Locate the cell with the specified text and output its (X, Y) center coordinate. 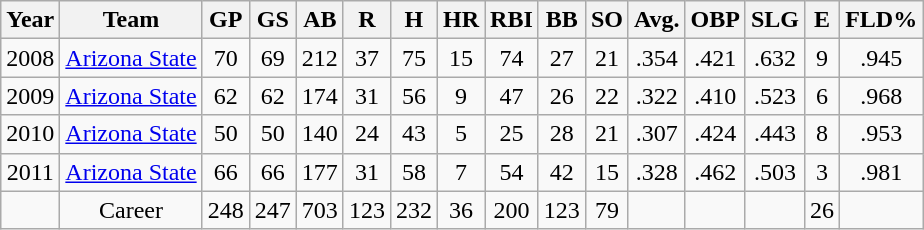
Career (131, 210)
248 (226, 210)
247 (272, 210)
.424 (715, 134)
Team (131, 20)
43 (414, 134)
7 (460, 172)
2010 (30, 134)
56 (414, 96)
5 (460, 134)
.632 (774, 58)
GS (272, 20)
28 (562, 134)
.945 (882, 58)
174 (320, 96)
3 (822, 172)
140 (320, 134)
.968 (882, 96)
177 (320, 172)
27 (562, 58)
232 (414, 210)
RBI (512, 20)
47 (512, 96)
54 (512, 172)
74 (512, 58)
.443 (774, 134)
24 (366, 134)
SO (606, 20)
212 (320, 58)
H (414, 20)
25 (512, 134)
.410 (715, 96)
6 (822, 96)
37 (366, 58)
GP (226, 20)
.523 (774, 96)
.981 (882, 172)
42 (562, 172)
22 (606, 96)
75 (414, 58)
R (366, 20)
.953 (882, 134)
OBP (715, 20)
BB (562, 20)
703 (320, 210)
.503 (774, 172)
.462 (715, 172)
.328 (656, 172)
E (822, 20)
.322 (656, 96)
HR (460, 20)
.354 (656, 58)
8 (822, 134)
AB (320, 20)
2011 (30, 172)
2009 (30, 96)
70 (226, 58)
69 (272, 58)
SLG (774, 20)
36 (460, 210)
FLD% (882, 20)
Year (30, 20)
79 (606, 210)
Avg. (656, 20)
58 (414, 172)
200 (512, 210)
2008 (30, 58)
.307 (656, 134)
.421 (715, 58)
